Extract the [x, y] coordinate from the center of the cell holding the provided text.  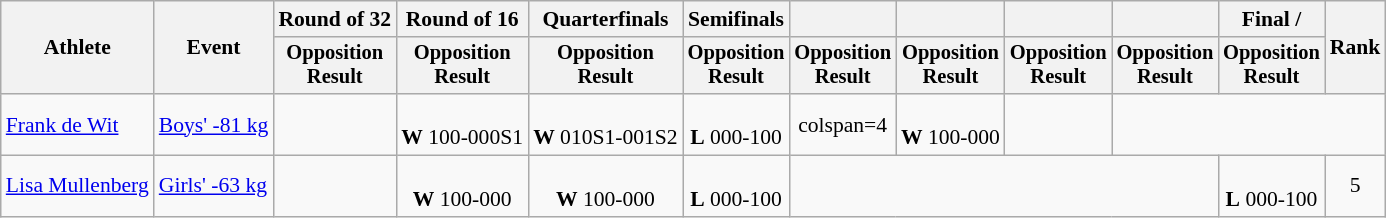
Rank [1356, 48]
5 [1356, 186]
Athlete [78, 48]
Round of 32 [334, 19]
Semifinals [736, 19]
Quarterfinals [606, 19]
Round of 16 [462, 19]
W 010S1-001S2 [606, 124]
Frank de Wit [78, 124]
W 100-000S1 [462, 124]
Boys' -81 kg [214, 124]
Lisa Mullenberg [78, 186]
Final / [1272, 19]
colspan=4 [842, 124]
Girls' -63 kg [214, 186]
Event [214, 48]
